Determine the (x, y) coordinate at the center of the cell enclosing the given text.  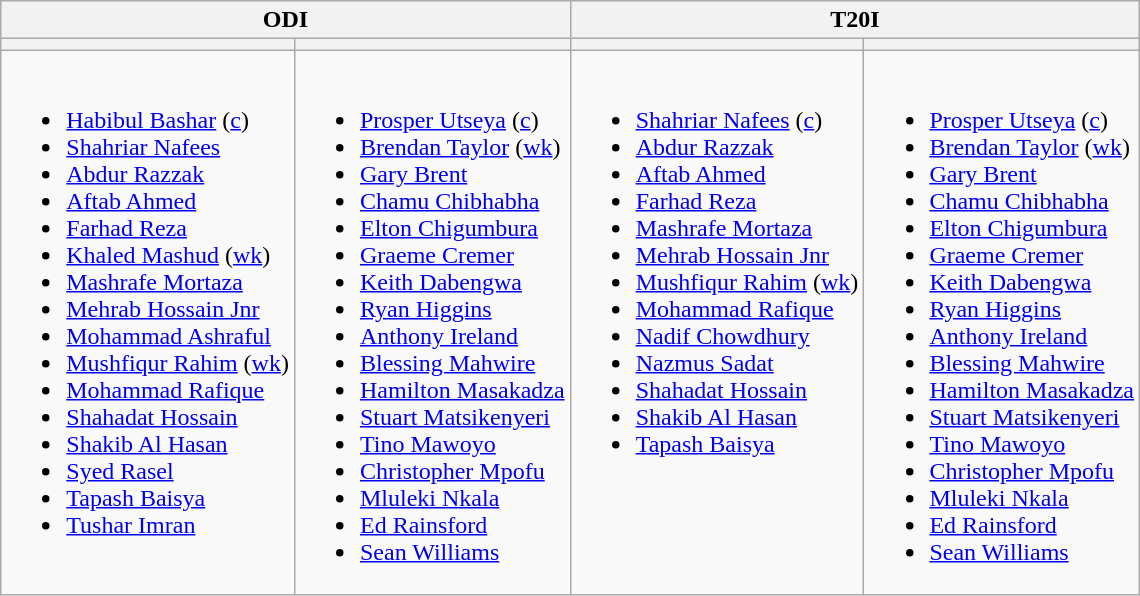
ODI (286, 20)
T20I (854, 20)
